Scan for the cell matching the given text and deliver its (X, Y) coordinate at center. 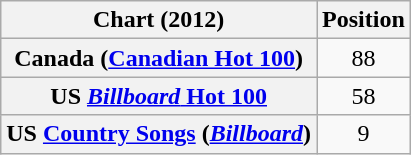
US Billboard Hot 100 (159, 96)
Position (364, 20)
US Country Songs (Billboard) (159, 134)
9 (364, 134)
88 (364, 58)
Chart (2012) (159, 20)
58 (364, 96)
Canada (Canadian Hot 100) (159, 58)
